Identify which cell holds the provided text, then report its (x, y) central coordinate. 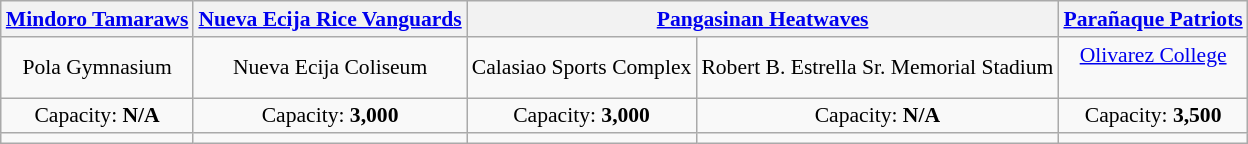
Capacity: 3,500 (1152, 116)
Mindoro Tamaraws (98, 19)
Olivarez College (1152, 68)
Pangasinan Heatwaves (763, 19)
Pola Gymnasium (98, 68)
Parañaque Patriots (1152, 19)
Robert B. Estrella Sr. Memorial Stadium (877, 68)
Nueva Ecija Rice Vanguards (330, 19)
Calasiao Sports Complex (582, 68)
Nueva Ecija Coliseum (330, 68)
